Extract the [x, y] coordinate from the center of the cell holding the provided text.  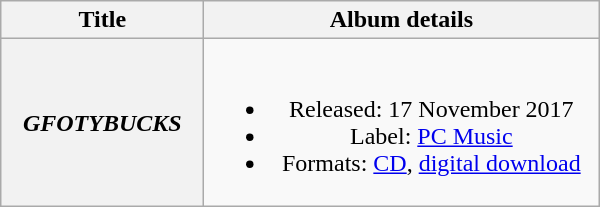
GFOTYBUCKS [102, 122]
Released: 17 November 2017Label: PC MusicFormats: CD, digital download [402, 122]
Album details [402, 20]
Title [102, 20]
